Return (X, Y) of the center of cell containing provided text 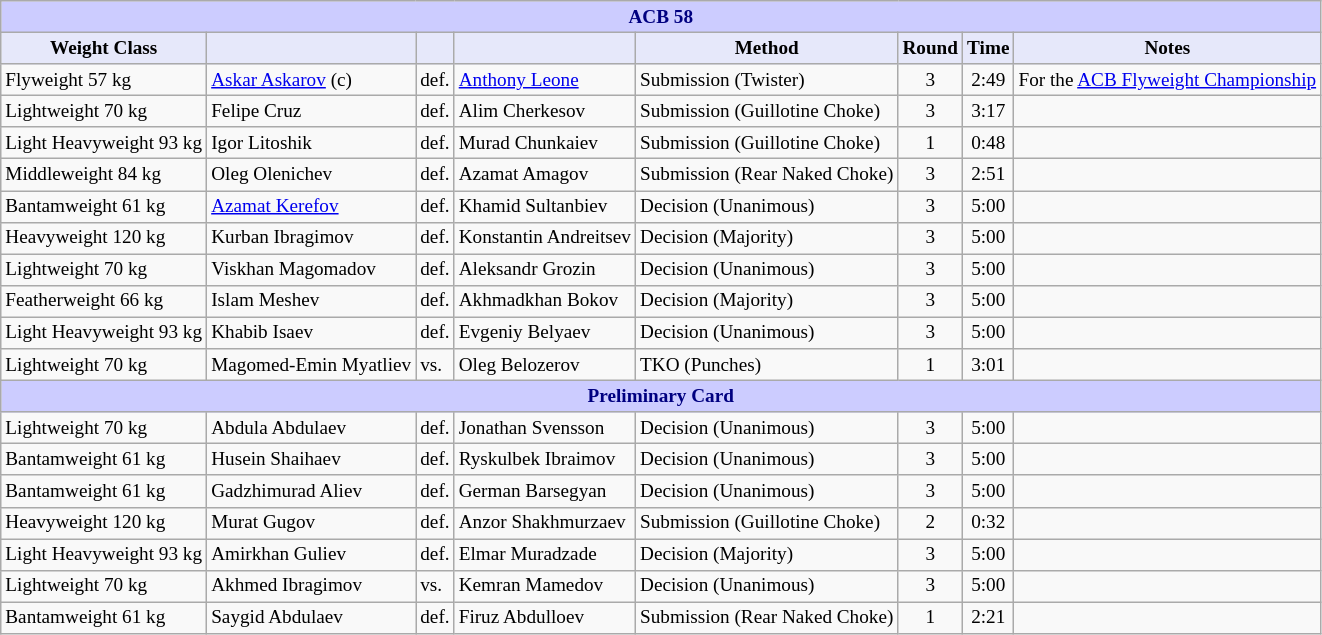
Igor Litoshik (312, 143)
0:48 (988, 143)
Jonathan Svensson (544, 428)
For the ACB Flyweight Championship (1168, 80)
Oleg Belozerov (544, 365)
TKO (Punches) (767, 365)
Elmar Muradzade (544, 554)
Konstantin Andreitsev (544, 238)
Submission (Twister) (767, 80)
2:49 (988, 80)
Husein Shaihaev (312, 460)
2 (930, 523)
Preliminary Card (661, 396)
Amirkhan Guliev (312, 554)
Saygid Abdulaev (312, 618)
Akhmed Ibragimov (312, 586)
Middleweight 84 kg (104, 175)
Kurban Ibragimov (312, 238)
Akhmadkhan Bokov (544, 301)
Viskhan Magomadov (312, 270)
Kemran Mamedov (544, 586)
Anzor Shakhmurzaev (544, 523)
Oleg Olenichev (312, 175)
2:21 (988, 618)
Anthony Leone (544, 80)
Ryskulbek Ibraimov (544, 460)
Askar Askarov (c) (312, 80)
3:17 (988, 111)
Aleksandr Grozin (544, 270)
Method (767, 48)
Round (930, 48)
Azamat Amagov (544, 175)
German Barsegyan (544, 491)
Khamid Sultanbiev (544, 206)
2:51 (988, 175)
Magomed-Emin Myatliev (312, 365)
Felipe Cruz (312, 111)
Islam Meshev (312, 301)
Murad Chunkaiev (544, 143)
Featherweight 66 kg (104, 301)
Khabib Isaev (312, 333)
Notes (1168, 48)
3:01 (988, 365)
Time (988, 48)
Flyweight 57 kg (104, 80)
Abdula Abdulaev (312, 428)
Weight Class (104, 48)
Gadzhimurad Aliev (312, 491)
Murat Gugov (312, 523)
Evgeniy Belyaev (544, 333)
0:32 (988, 523)
Azamat Kerefov (312, 206)
ACB 58 (661, 17)
Alim Cherkesov (544, 111)
Firuz Abdulloev (544, 618)
